Search for the cell housing the specified text and yield its (X, Y) center coordinate. 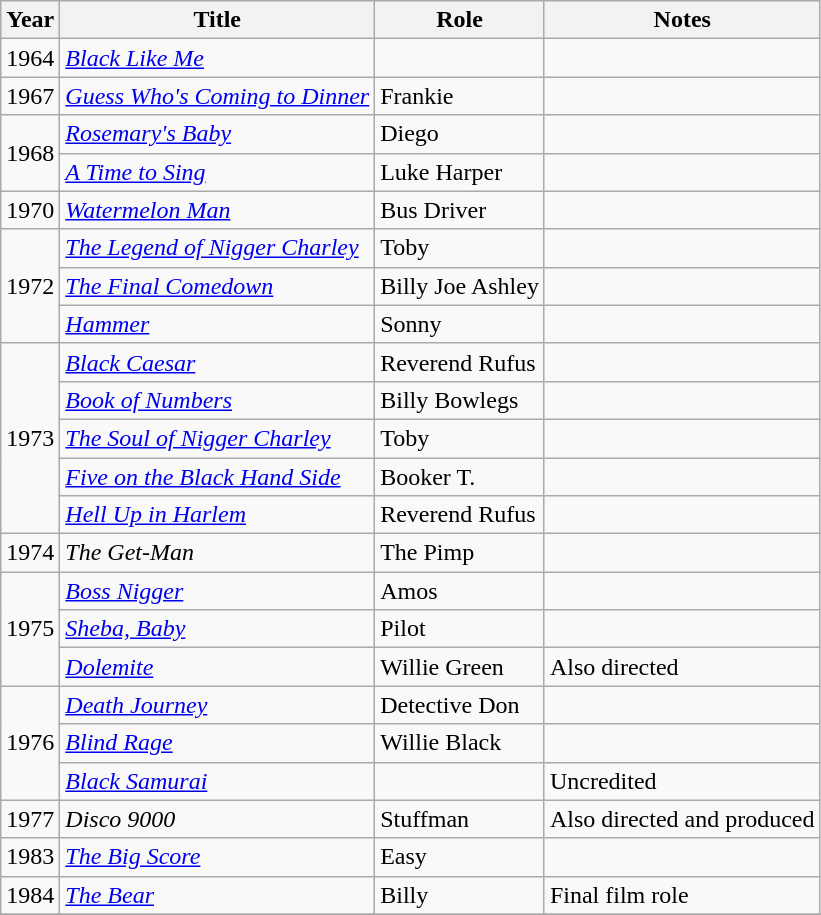
1972 (30, 286)
Guess Who's Coming to Dinner (218, 96)
Also directed (682, 667)
Black Like Me (218, 58)
Five on the Black Hand Side (218, 477)
1975 (30, 629)
Dolemite (218, 667)
Pilot (460, 629)
Detective Don (460, 705)
1977 (30, 819)
Diego (460, 134)
1970 (30, 210)
Bus Driver (460, 210)
The Pimp (460, 553)
Year (30, 20)
Death Journey (218, 705)
1976 (30, 743)
1973 (30, 438)
Title (218, 20)
Willie Black (460, 743)
Hell Up in Harlem (218, 515)
The Big Score (218, 857)
Black Samurai (218, 781)
Book of Numbers (218, 400)
Frankie (460, 96)
Boss Nigger (218, 591)
1983 (30, 857)
Disco 9000 (218, 819)
Easy (460, 857)
Watermelon Man (218, 210)
Billy Joe Ashley (460, 286)
A Time to Sing (218, 172)
Billy (460, 895)
Stuffman (460, 819)
Rosemary's Baby (218, 134)
Final film role (682, 895)
Notes (682, 20)
Booker T. (460, 477)
Black Caesar (218, 362)
1964 (30, 58)
Sheba, Baby (218, 629)
The Soul of Nigger Charley (218, 438)
Willie Green (460, 667)
1984 (30, 895)
Billy Bowlegs (460, 400)
Blind Rage (218, 743)
Also directed and produced (682, 819)
The Get-Man (218, 553)
1968 (30, 153)
The Final Comedown (218, 286)
Luke Harper (460, 172)
The Bear (218, 895)
The Legend of Nigger Charley (218, 248)
Sonny (460, 324)
Amos (460, 591)
1967 (30, 96)
Role (460, 20)
Hammer (218, 324)
Uncredited (682, 781)
1974 (30, 553)
